Pinpoint the cell where the given text exists, returning its (x, y) midpoint coordinate. 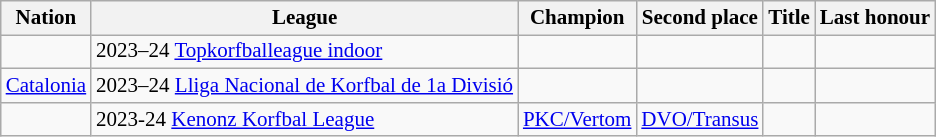
2023-24 Kenonz Korfbal League (304, 119)
2023–24 Lliga Nacional de Korfbal de 1a Divisió (304, 86)
Second place (700, 18)
Last honour (875, 18)
Catalonia (46, 86)
League (304, 18)
Title (789, 18)
Nation (46, 18)
PKC/Vertom (577, 119)
2023–24 Topkorfballeague indoor (304, 52)
DVO/Transus (700, 119)
Champion (577, 18)
